Provide the [X, Y] coordinate of the cell's center where the given text is located.  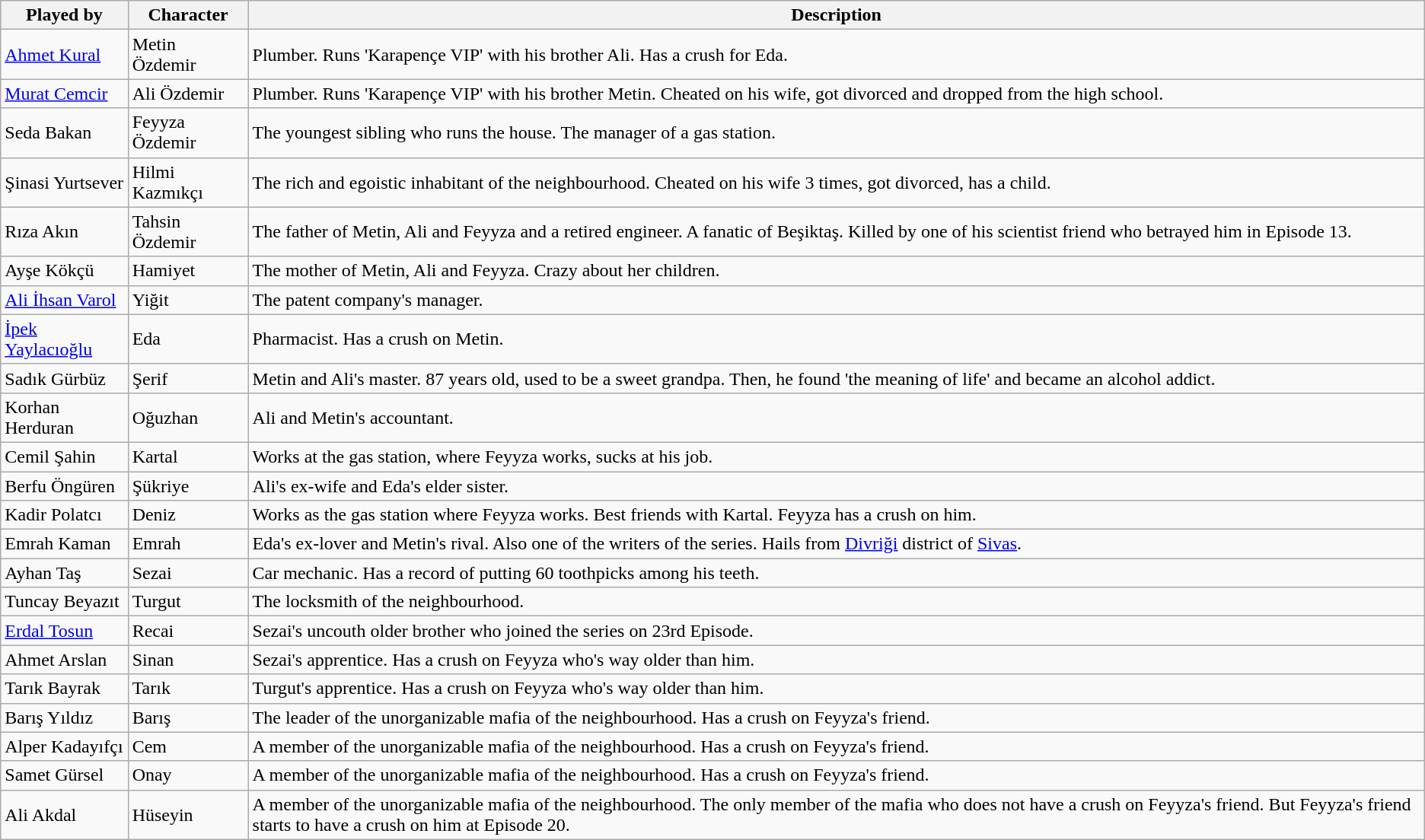
Berfu Öngüren [64, 486]
Plumber. Runs 'Karapençe VIP' with his brother Metin. Cheated on his wife, got divorced and dropped from the high school. [836, 94]
The youngest sibling who runs the house. The manager of a gas station. [836, 132]
Character [188, 15]
Emrah Kaman [64, 544]
Feyyza Özdemir [188, 132]
Cemil Şahin [64, 457]
Ayhan Taş [64, 573]
Kartal [188, 457]
Korhan Herduran [64, 417]
Works as the gas station where Feyyza works. Best friends with Kartal. Feyyza has a crush on him. [836, 515]
Ali Özdemir [188, 94]
Sadık Gürbüz [64, 378]
Tarık Bayrak [64, 689]
Onay [188, 775]
Şerif [188, 378]
Barış [188, 717]
Plumber. Runs 'Karapençe VIP' with his brother Ali. Has a crush for Eda. [836, 55]
Recai [188, 631]
Pharmacist. Has a crush on Metin. [836, 339]
Eda's ex-lover and Metin's rival. Also one of the writers of the series. Hails from Divriği district of Sivas. [836, 544]
Deniz [188, 515]
Car mechanic. Has a record of putting 60 toothpicks among his teeth. [836, 573]
Sezai's apprentice. Has a crush on Feyyza who's way older than him. [836, 660]
Samet Gürsel [64, 775]
Hilmi Kazmıkçı [188, 183]
The mother of Metin, Ali and Feyyza. Crazy about her children. [836, 271]
Ali İhsan Varol [64, 300]
The leader of the unorganizable mafia of the neighbourhood. Has a crush on Feyyza's friend. [836, 717]
Şinasi Yurtsever [64, 183]
Ali's ex-wife and Eda's elder sister. [836, 486]
Metin and Ali's master. 87 years old, used to be a sweet grandpa. Then, he found 'the meaning of life' and became an alcohol addict. [836, 378]
Şükriye [188, 486]
Description [836, 15]
Sinan [188, 660]
Sezai [188, 573]
Ahmet Arslan [64, 660]
Sezai's uncouth older brother who joined the series on 23rd Episode. [836, 631]
Ali Akdal [64, 814]
Kadir Polatcı [64, 515]
Ayşe Kökçü [64, 271]
Tarık [188, 689]
Played by [64, 15]
Turgut [188, 602]
Oğuzhan [188, 417]
Metin Özdemir [188, 55]
The locksmith of the neighbourhood. [836, 602]
Yiğit [188, 300]
Eda [188, 339]
Tahsin Özdemir [188, 231]
Barış Yıldız [64, 717]
The rich and egoistic inhabitant of the neighbourhood. Cheated on his wife 3 times, got divorced, has a child. [836, 183]
Ali and Metin's accountant. [836, 417]
Turgut's apprentice. Has a crush on Feyyza who's way older than him. [836, 689]
Erdal Tosun [64, 631]
Tuncay Beyazıt [64, 602]
Emrah [188, 544]
Cem [188, 746]
Hamiyet [188, 271]
Ahmet Kural [64, 55]
Rıza Akın [64, 231]
Murat Cemcir [64, 94]
Alper Kadayıfçı [64, 746]
Seda Bakan [64, 132]
Hüseyin [188, 814]
Works at the gas station, where Feyyza works, sucks at his job. [836, 457]
İpek Yaylacıoğlu [64, 339]
The patent company's manager. [836, 300]
